Find where the given text appears and provide that cell's center as [X, Y] coordinate. 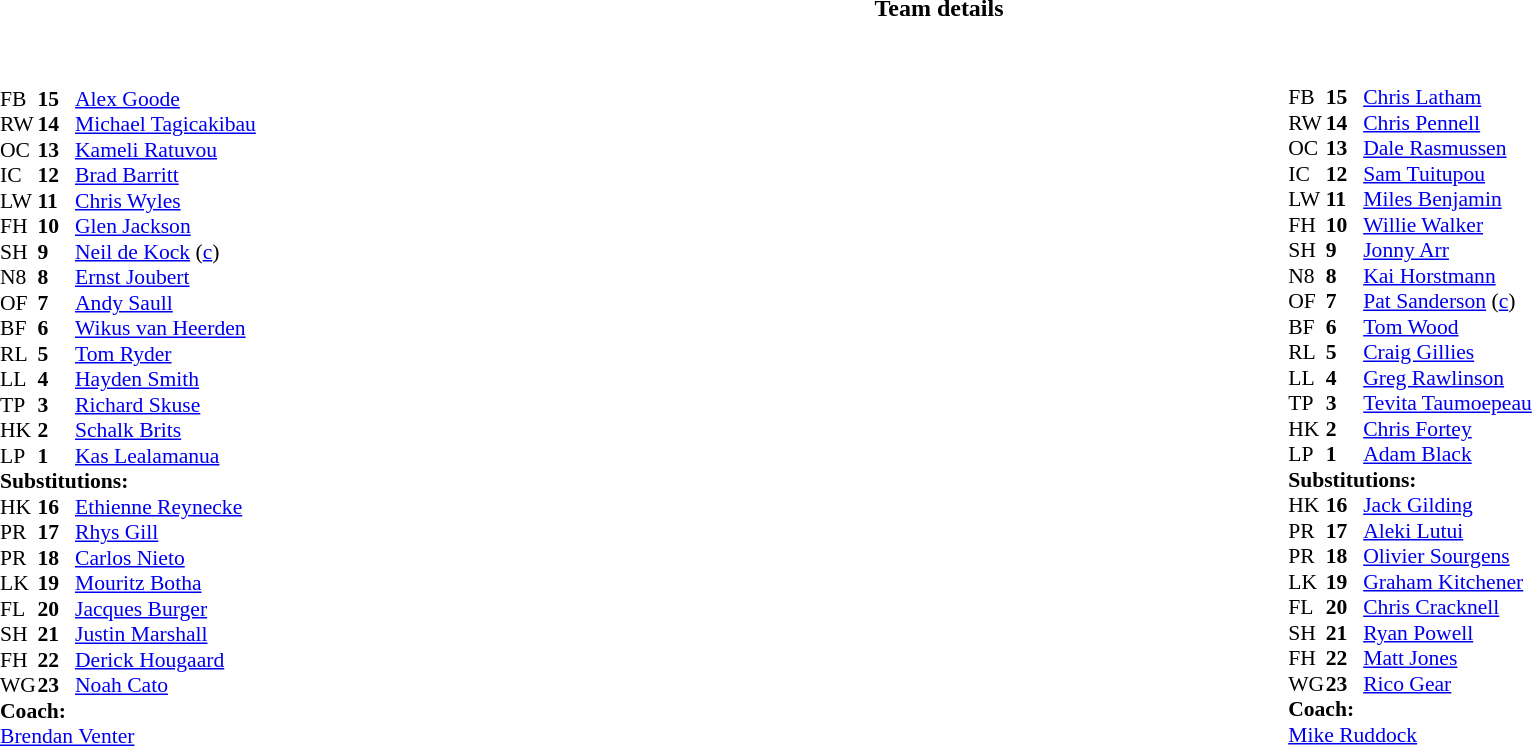
Kameli Ratuvou [166, 150]
Alex Goode [166, 99]
Chris Latham [1448, 97]
Glen Jackson [166, 227]
Rhys Gill [166, 533]
Wikus van Heerden [166, 329]
Chris Fortey [1448, 429]
Michael Tagicakibau [166, 125]
Jonny Arr [1448, 251]
Tom Ryder [166, 354]
Jack Gilding [1448, 505]
Richard Skuse [166, 405]
Sam Tuitupou [1448, 174]
Neil de Kock (c) [166, 252]
Adam Black [1448, 455]
Mouritz Botha [166, 583]
Ernst Joubert [166, 277]
Dale Rasmussen [1448, 149]
Justin Marshall [166, 635]
Rico Gear [1448, 684]
Ryan Powell [1448, 633]
Olivier Sourgens [1448, 557]
Hayden Smith [166, 379]
Matt Jones [1448, 659]
Tevita Taumoepeau [1448, 403]
Brad Barritt [166, 175]
Ethienne Reynecke [166, 507]
Craig Gillies [1448, 353]
Andy Saull [166, 303]
Willie Walker [1448, 225]
Carlos Nieto [166, 558]
Kai Horstmann [1448, 276]
Noah Cato [166, 685]
Aleki Lutui [1448, 531]
Pat Sanderson (c) [1448, 301]
Kas Lealamanua [166, 456]
Chris Wyles [166, 201]
Chris Cracknell [1448, 607]
Miles Benjamin [1448, 199]
Schalk Brits [166, 431]
Jacques Burger [166, 609]
Tom Wood [1448, 327]
Greg Rawlinson [1448, 378]
Derick Hougaard [166, 660]
Graham Kitchener [1448, 582]
Chris Pennell [1448, 123]
